For the text-containing cell, return its midpoint in (X, Y) coordinate format. 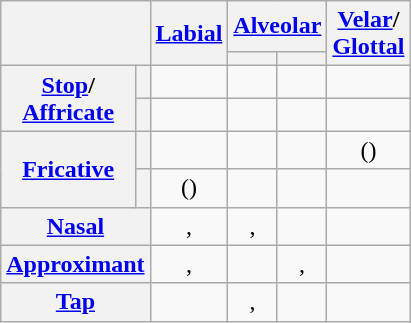
Labial (189, 34)
Velar/Glottal (368, 34)
Fricative (68, 169)
Tap (76, 302)
Nasal (76, 226)
Approximant (76, 264)
Stop/Affricate (68, 98)
Alveolar (278, 26)
